Identify which cell holds the provided text, then report its [x, y] central coordinate. 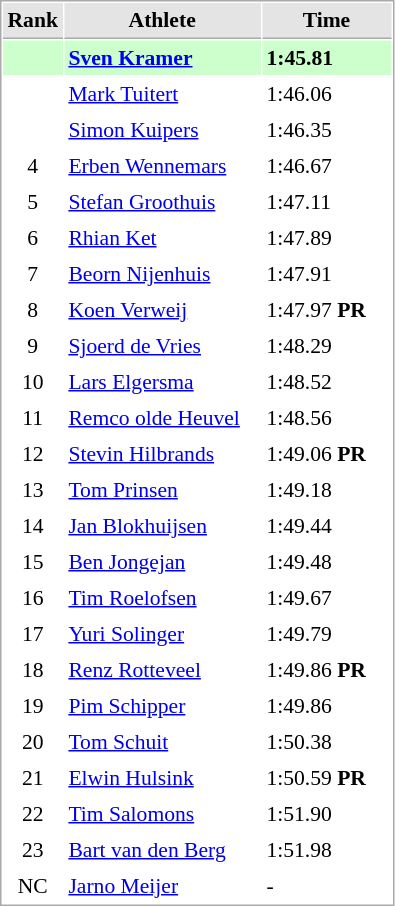
5 [32, 201]
Mark Tuitert [162, 93]
22 [32, 813]
1:46.67 [326, 165]
1:47.89 [326, 237]
Remco olde Heuvel [162, 417]
Beorn Nijenhuis [162, 273]
Sven Kramer [162, 57]
1:49.44 [326, 525]
NC [32, 885]
Jarno Meijer [162, 885]
4 [32, 165]
1:49.86 PR [326, 669]
1:51.90 [326, 813]
1:49.18 [326, 489]
- [326, 885]
19 [32, 705]
15 [32, 561]
Elwin Hulsink [162, 777]
1:49.06 PR [326, 453]
12 [32, 453]
21 [32, 777]
1:49.67 [326, 597]
1:48.29 [326, 345]
Rhian Ket [162, 237]
9 [32, 345]
Tim Roelofsen [162, 597]
1:50.38 [326, 741]
14 [32, 525]
1:50.59 PR [326, 777]
20 [32, 741]
Pim Schipper [162, 705]
Lars Elgersma [162, 381]
1:51.98 [326, 849]
1:47.97 PR [326, 309]
1:48.56 [326, 417]
1:46.06 [326, 93]
1:49.48 [326, 561]
Jan Blokhuijsen [162, 525]
1:45.81 [326, 57]
Yuri Solinger [162, 633]
8 [32, 309]
Time [326, 21]
Simon Kuipers [162, 129]
1:48.52 [326, 381]
6 [32, 237]
1:46.35 [326, 129]
Bart van den Berg [162, 849]
Erben Wennemars [162, 165]
1:49.86 [326, 705]
Tom Prinsen [162, 489]
13 [32, 489]
Tom Schuit [162, 741]
Sjoerd de Vries [162, 345]
1:49.79 [326, 633]
10 [32, 381]
Athlete [162, 21]
Koen Verweij [162, 309]
17 [32, 633]
1:47.91 [326, 273]
7 [32, 273]
Ben Jongejan [162, 561]
Tim Salomons [162, 813]
16 [32, 597]
18 [32, 669]
23 [32, 849]
Renz Rotteveel [162, 669]
Stefan Groothuis [162, 201]
Rank [32, 21]
11 [32, 417]
1:47.11 [326, 201]
Stevin Hilbrands [162, 453]
